Determine the (x, y) coordinate at the center of the cell enclosing the given text.  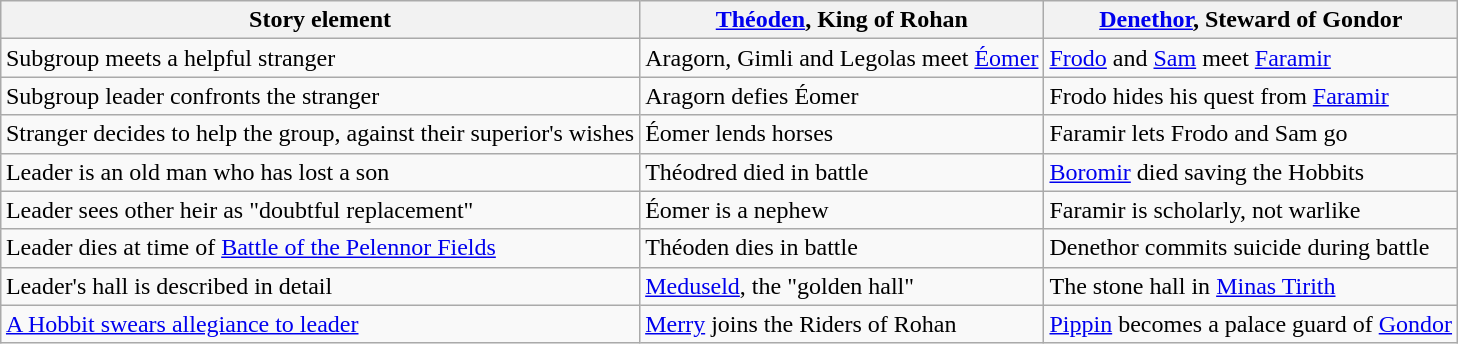
Merry joins the Riders of Rohan (842, 324)
Leader sees other heir as "doubtful replacement" (320, 210)
Denethor commits suicide during battle (1251, 248)
The stone hall in Minas Tirith (1251, 286)
Leader's hall is described in detail (320, 286)
Story element (320, 20)
Leader is an old man who has lost a son (320, 172)
Éomer lends horses (842, 134)
Subgroup leader confronts the stranger (320, 96)
Éomer is a nephew (842, 210)
Théoden, King of Rohan (842, 20)
Faramir is scholarly, not warlike (1251, 210)
Théoden dies in battle (842, 248)
Subgroup meets a helpful stranger (320, 58)
Meduseld, the "golden hall" (842, 286)
A Hobbit swears allegiance to leader (320, 324)
Denethor, Steward of Gondor (1251, 20)
Pippin becomes a palace guard of Gondor (1251, 324)
Leader dies at time of Battle of the Pelennor Fields (320, 248)
Boromir died saving the Hobbits (1251, 172)
Faramir lets Frodo and Sam go (1251, 134)
Frodo and Sam meet Faramir (1251, 58)
Aragorn, Gimli and Legolas meet Éomer (842, 58)
Théodred died in battle (842, 172)
Stranger decides to help the group, against their superior's wishes (320, 134)
Frodo hides his quest from Faramir (1251, 96)
Aragorn defies Éomer (842, 96)
